Find where the given text appears and provide that cell's center as (X, Y) coordinate. 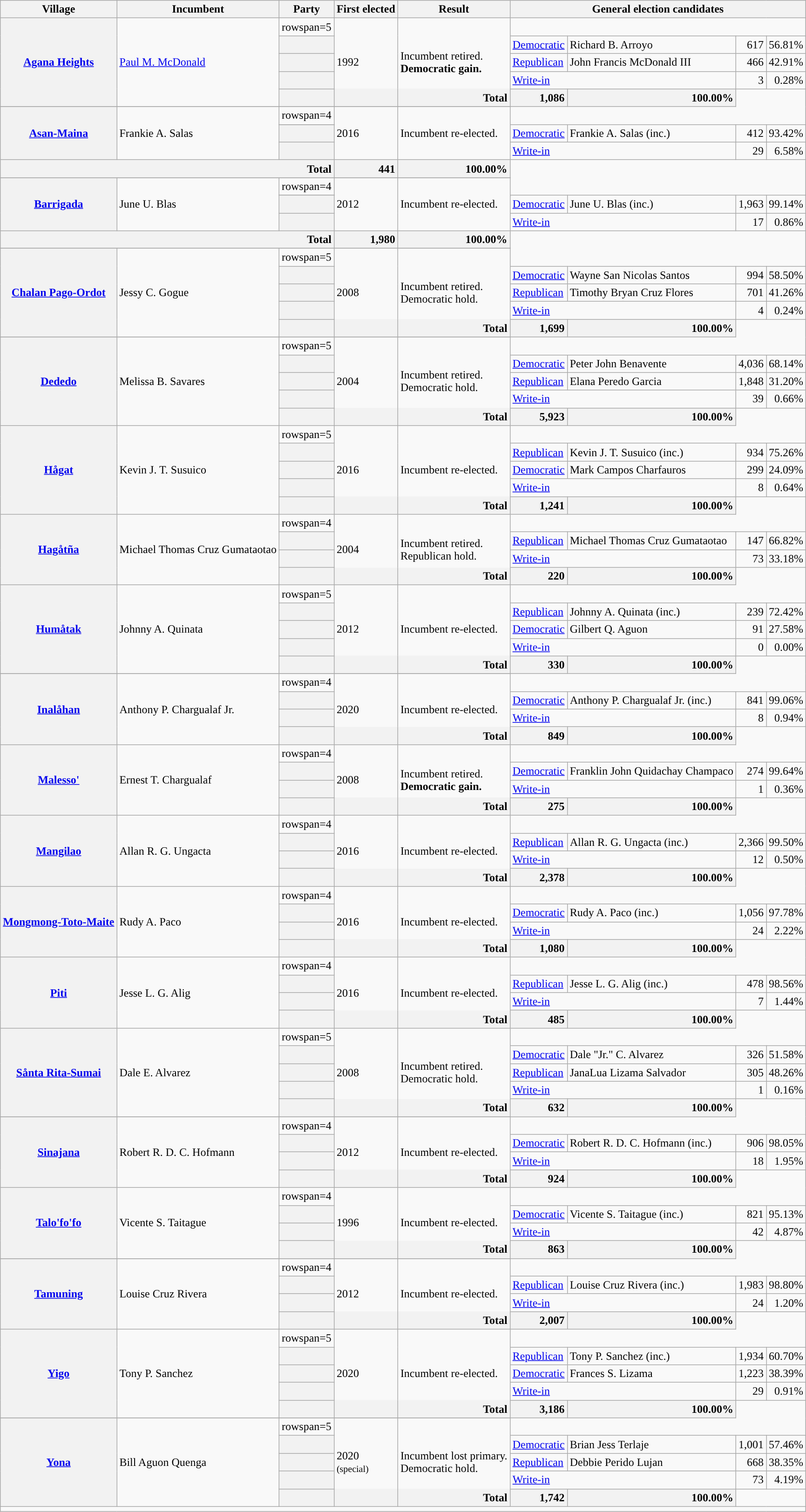
441 (366, 169)
Paul M. McDonald (198, 62)
JanaLua Lizama Salvador (651, 1072)
58.50% (786, 275)
1,001 (751, 1444)
Richard B. Arroyo (651, 45)
Mongmong-Toto-Maite (59, 922)
Jesse L. G. Alig (inc.) (651, 984)
Brian Jess Terlaje (651, 1444)
1992 (366, 62)
4 (751, 310)
1,241 (538, 505)
48.26% (786, 1072)
75.26% (786, 452)
1,699 (538, 328)
98.56% (786, 984)
994 (751, 275)
Robert R. D. C. Hofmann (198, 1152)
1,056 (751, 913)
68.14% (786, 364)
Anthony P. Chargualaf Jr. (inc.) (651, 700)
Franklin John Quidachay Champaco (651, 771)
701 (751, 293)
99.06% (786, 700)
1,983 (751, 1285)
0.50% (786, 860)
Sinajana (59, 1152)
0.36% (786, 789)
Rudy A. Paco (198, 922)
51.58% (786, 1054)
John Francis McDonald III (651, 62)
Inalåhan (59, 709)
97.78% (786, 913)
0 (751, 647)
Jessy C. Gogue (198, 293)
Gilbert Q. Aguon (651, 629)
2.22% (786, 931)
Agana Heights (59, 62)
1.44% (786, 1001)
239 (751, 612)
0.24% (786, 310)
668 (751, 1462)
56.81% (786, 45)
Allan R. G. Ungacta (198, 851)
Talo'fo'fo (59, 1223)
99.64% (786, 771)
1,080 (538, 948)
Mangilao (59, 851)
2,366 (751, 842)
2,378 (538, 877)
617 (751, 45)
91 (751, 629)
821 (751, 1214)
99.14% (786, 204)
Bill Aguon Quenga (198, 1462)
Yona (59, 1462)
Tamuning (59, 1294)
Asan-Maina (59, 133)
27.58% (786, 629)
1.95% (786, 1161)
Dededo (59, 381)
Melissa B. Savares (198, 381)
Louise Cruz Rivera (198, 1294)
57.46% (786, 1444)
Dale E. Alvarez (198, 1072)
12 (751, 860)
632 (538, 1108)
274 (751, 771)
Hågat (59, 470)
6.58% (786, 151)
0.94% (786, 718)
924 (538, 1179)
98.05% (786, 1143)
Tony P. Sanchez (198, 1373)
841 (751, 700)
Malesso' (59, 780)
1,742 (538, 1498)
98.80% (786, 1285)
5,923 (538, 417)
Incumbent lost primary.Democratic hold. (454, 1462)
0.86% (786, 222)
66.82% (786, 541)
3 (751, 80)
First elected (366, 9)
2020(special) (366, 1462)
Vicente S. Taitague (inc.) (651, 1214)
147 (751, 541)
Chalan Pago-Ordot (59, 293)
1996 (366, 1223)
June U. Blas (198, 204)
42.91% (786, 62)
Frances S. Lizama (651, 1374)
0.28% (786, 80)
485 (538, 1019)
General election candidates (657, 9)
Tony P. Sanchez (inc.) (651, 1356)
0.00% (786, 647)
Incumbent retired.Republican hold. (454, 550)
Allan R. G. Ungacta (inc.) (651, 842)
2,007 (538, 1320)
3,186 (538, 1409)
39 (751, 399)
330 (538, 665)
0.91% (786, 1391)
60.70% (786, 1356)
41.26% (786, 293)
Frankie A. Salas (inc.) (651, 133)
1,223 (751, 1374)
Barrigada (59, 204)
Robert R. D. C. Hofmann (inc.) (651, 1143)
Anthony P. Chargualaf Jr. (198, 709)
1.20% (786, 1303)
Mark Campos Charfauros (651, 470)
7 (751, 1001)
Sånta Rita-Sumai (59, 1072)
Vicente S. Taitague (198, 1223)
275 (538, 807)
Rudy A. Paco (inc.) (651, 913)
72.42% (786, 612)
95.13% (786, 1214)
Hagåtña (59, 550)
299 (751, 470)
Johnny A. Quinata (198, 629)
4.19% (786, 1480)
Elana Peredo Garcia (651, 381)
42 (751, 1232)
Humåtak (59, 629)
31.20% (786, 381)
93.42% (786, 133)
478 (751, 984)
Yigo (59, 1373)
Debbie Perido Lujan (651, 1462)
849 (538, 736)
17 (751, 222)
1,848 (751, 381)
863 (538, 1249)
38.35% (786, 1462)
466 (751, 62)
Piti (59, 992)
Dale "Jr." C. Alvarez (651, 1054)
18 (751, 1161)
Frankie A. Salas (198, 133)
Kevin J. T. Susuico (inc.) (651, 452)
1,980 (366, 240)
Party (306, 9)
Kevin J. T. Susuico (198, 470)
99.50% (786, 842)
24.09% (786, 470)
Result (454, 9)
220 (538, 576)
412 (751, 133)
0.64% (786, 487)
38.39% (786, 1374)
0.66% (786, 399)
4.87% (786, 1232)
0.16% (786, 1090)
1,934 (751, 1356)
1,086 (538, 98)
Ernest T. Chargualaf (198, 780)
Louise Cruz Rivera (inc.) (651, 1285)
Village (59, 9)
Wayne San Nicolas Santos (651, 275)
Jesse L. G. Alig (198, 992)
326 (751, 1054)
33.18% (786, 559)
Timothy Bryan Cruz Flores (651, 293)
Peter John Benavente (651, 364)
305 (751, 1072)
Incumbent (198, 9)
906 (751, 1143)
934 (751, 452)
June U. Blas (inc.) (651, 204)
Johnny A. Quinata (inc.) (651, 612)
1,963 (751, 204)
4,036 (751, 364)
